For the text-containing cell, return its midpoint in [X, Y] coordinate format. 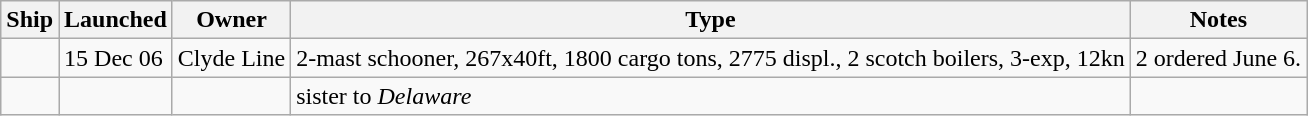
Type [711, 20]
Ship [30, 20]
sister to Delaware [711, 96]
Clyde Line [231, 58]
Notes [1218, 20]
Launched [116, 20]
2-mast schooner, 267x40ft, 1800 cargo tons, 2775 displ., 2 scotch boilers, 3-exp, 12kn [711, 58]
15 Dec 06 [116, 58]
2 ordered June 6. [1218, 58]
Owner [231, 20]
